For the text-containing cell, return its midpoint in [X, Y] coordinate format. 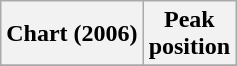
Peakposition [189, 34]
Chart (2006) [72, 34]
